Detect which cell encompasses the target text, then output its [X, Y] center coordinate. 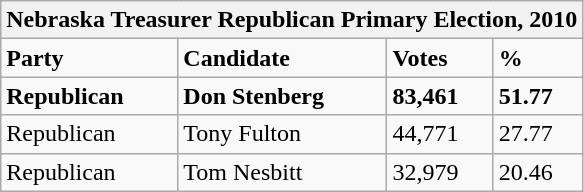
Tom Nesbitt [282, 172]
Candidate [282, 58]
32,979 [440, 172]
Party [90, 58]
Tony Fulton [282, 134]
83,461 [440, 96]
44,771 [440, 134]
Nebraska Treasurer Republican Primary Election, 2010 [292, 20]
Don Stenberg [282, 96]
27.77 [538, 134]
% [538, 58]
51.77 [538, 96]
Votes [440, 58]
20.46 [538, 172]
